Scan for the cell matching the given text and deliver its (x, y) coordinate at center. 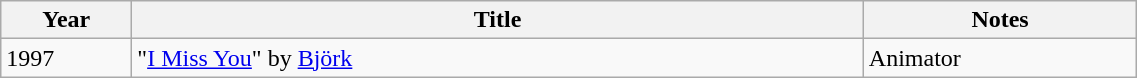
Notes (1000, 20)
1997 (66, 58)
"I Miss You" by Björk (498, 58)
Animator (1000, 58)
Title (498, 20)
Year (66, 20)
